For the text-containing cell, return its midpoint in (X, Y) coordinate format. 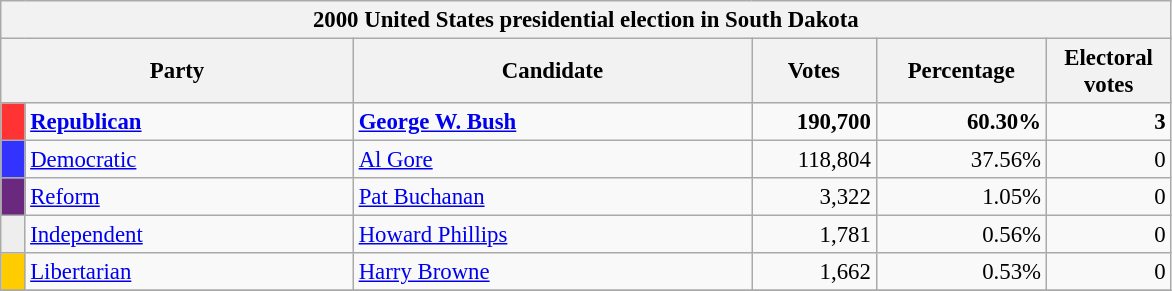
3 (1108, 122)
3,322 (814, 197)
118,804 (814, 160)
1.05% (961, 197)
37.56% (961, 160)
Candidate (552, 72)
Independent (189, 235)
Al Gore (552, 160)
Party (178, 72)
Democratic (189, 160)
Republican (189, 122)
0.56% (961, 235)
2000 United States presidential election in South Dakota (586, 20)
Pat Buchanan (552, 197)
Votes (814, 72)
Reform (189, 197)
Howard Phillips (552, 235)
1,781 (814, 235)
Percentage (961, 72)
60.30% (961, 122)
Electoral votes (1108, 72)
190,700 (814, 122)
George W. Bush (552, 122)
